Identify which cell holds the provided text, then report its [x, y] central coordinate. 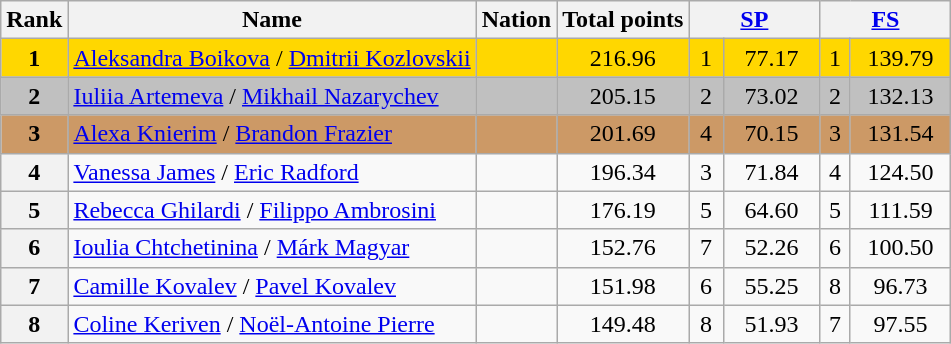
FS [886, 20]
111.59 [900, 210]
96.73 [900, 286]
64.60 [772, 210]
205.15 [623, 96]
139.79 [900, 58]
51.93 [772, 324]
Iuliia Artemeva / Mikhail Nazarychev [272, 96]
149.48 [623, 324]
Name [272, 20]
151.98 [623, 286]
Aleksandra Boikova / Dmitrii Kozlovskii [272, 58]
71.84 [772, 172]
201.69 [623, 134]
Camille Kovalev / Pavel Kovalev [272, 286]
Nation [516, 20]
77.17 [772, 58]
55.25 [772, 286]
100.50 [900, 248]
97.55 [900, 324]
73.02 [772, 96]
124.50 [900, 172]
52.26 [772, 248]
131.54 [900, 134]
152.76 [623, 248]
132.13 [900, 96]
216.96 [623, 58]
Alexa Knierim / Brandon Frazier [272, 134]
196.34 [623, 172]
Total points [623, 20]
Vanessa James / Eric Radford [272, 172]
70.15 [772, 134]
Coline Keriven / Noël-Antoine Pierre [272, 324]
Rank [34, 20]
Rebecca Ghilardi / Filippo Ambrosini [272, 210]
Ioulia Chtchetinina / Márk Magyar [272, 248]
SP [754, 20]
176.19 [623, 210]
